Pinpoint the cell where the given text exists, returning its [X, Y] midpoint coordinate. 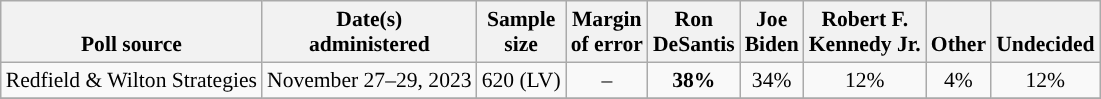
Date(s)administered [370, 32]
Other [958, 32]
November 27–29, 2023 [370, 80]
38% [694, 80]
RonDeSantis [694, 32]
Undecided [1045, 32]
4% [958, 80]
Redfield & Wilton Strategies [132, 80]
JoeBiden [772, 32]
Poll source [132, 32]
620 (LV) [522, 80]
Samplesize [522, 32]
Marginof error [607, 32]
– [607, 80]
34% [772, 80]
Robert F.Kennedy Jr. [865, 32]
